Output the [X, Y] coordinate of the center of the cell containing the given text.  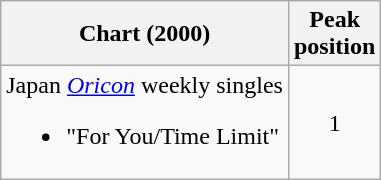
Peakposition [334, 34]
1 [334, 122]
Japan Oricon weekly singles"For You/Time Limit" [145, 122]
Chart (2000) [145, 34]
